Identify which cell holds the provided text, then report its (X, Y) central coordinate. 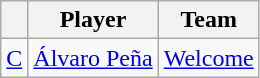
Team (208, 20)
Player (93, 20)
C (14, 58)
Welcome (208, 58)
Álvaro Peña (93, 58)
